Provide the [x, y] coordinate of the cell's center where the given text is located.  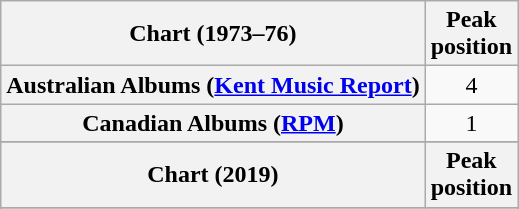
Chart (2019) [213, 174]
Australian Albums (Kent Music Report) [213, 85]
Canadian Albums (RPM) [213, 123]
1 [471, 123]
4 [471, 85]
Chart (1973–76) [213, 34]
